Return (X, Y) of the center of cell containing provided text 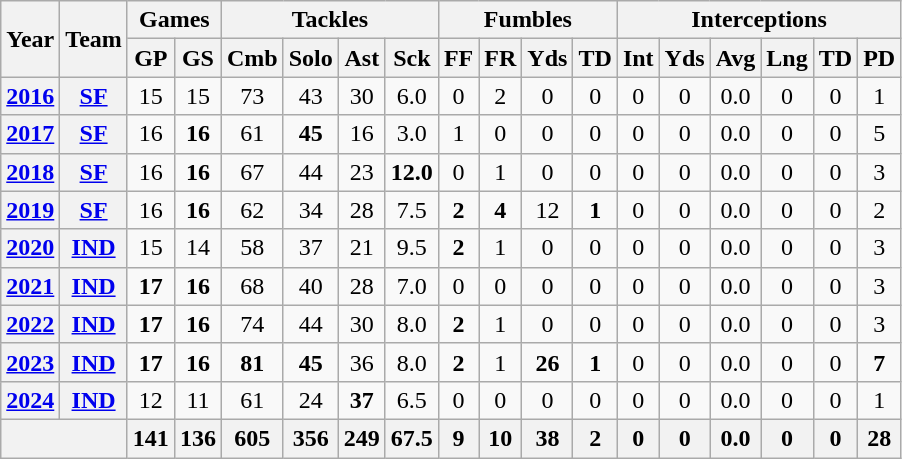
2017 (30, 134)
2016 (30, 96)
7 (880, 362)
14 (198, 248)
249 (362, 438)
7.0 (412, 286)
2020 (30, 248)
6.5 (412, 400)
FF (458, 58)
Fumbles (528, 20)
2021 (30, 286)
2022 (30, 324)
67 (252, 172)
24 (310, 400)
605 (252, 438)
74 (252, 324)
GP (150, 58)
GS (198, 58)
3.0 (412, 134)
2024 (30, 400)
Solo (310, 58)
4 (500, 210)
PD (880, 58)
21 (362, 248)
Team (94, 39)
Avg (736, 58)
5 (880, 134)
26 (548, 362)
FR (500, 58)
81 (252, 362)
68 (252, 286)
Lng (787, 58)
2019 (30, 210)
10 (500, 438)
58 (252, 248)
Ast (362, 58)
9.5 (412, 248)
7.5 (412, 210)
9 (458, 438)
2018 (30, 172)
2023 (30, 362)
12.0 (412, 172)
11 (198, 400)
141 (150, 438)
Int (638, 58)
73 (252, 96)
34 (310, 210)
23 (362, 172)
40 (310, 286)
Cmb (252, 58)
356 (310, 438)
Sck (412, 58)
Interceptions (758, 20)
67.5 (412, 438)
43 (310, 96)
38 (548, 438)
62 (252, 210)
36 (362, 362)
6.0 (412, 96)
Games (174, 20)
136 (198, 438)
Year (30, 39)
Tackles (330, 20)
